Scan for the cell matching the given text and deliver its (X, Y) coordinate at center. 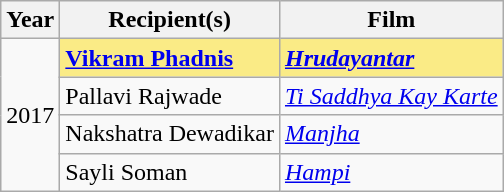
Recipient(s) (170, 20)
Hampi (391, 172)
Sayli Soman (170, 172)
Nakshatra Dewadikar (170, 134)
Pallavi Rajwade (170, 96)
Film (391, 20)
Hrudayantar (391, 58)
Manjha (391, 134)
2017 (30, 115)
Ti Saddhya Kay Karte (391, 96)
Year (30, 20)
Vikram Phadnis (170, 58)
